Provide the [X, Y] coordinate of the cell's center where the given text is located.  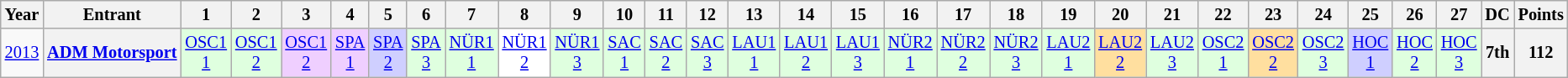
15 [858, 14]
OSC11 [206, 53]
12 [708, 14]
NÜR21 [911, 53]
9 [576, 14]
OSC21 [1223, 53]
6 [425, 14]
NÜR23 [1017, 53]
24 [1323, 14]
7 [472, 14]
Entrant [112, 14]
25 [1370, 14]
SPA2 [388, 53]
7th [1497, 53]
1 [206, 14]
LAU23 [1172, 53]
2 [256, 14]
Year [22, 14]
23 [1273, 14]
19 [1068, 14]
20 [1120, 14]
NÜR11 [472, 53]
14 [806, 14]
NÜR13 [576, 53]
NÜR12 [524, 53]
3 [306, 14]
HOC3 [1459, 53]
11 [666, 14]
10 [624, 14]
LAU12 [806, 53]
16 [911, 14]
ADM Motorsport [112, 53]
OSC23 [1323, 53]
5 [388, 14]
17 [963, 14]
OSC22 [1273, 53]
LAU13 [858, 53]
LAU11 [754, 53]
4 [350, 14]
2013 [22, 53]
SAC2 [666, 53]
HOC2 [1415, 53]
DC [1497, 14]
SPA1 [350, 53]
Points [1541, 14]
26 [1415, 14]
NÜR22 [963, 53]
SAC1 [624, 53]
LAU22 [1120, 53]
SAC3 [708, 53]
SPA3 [425, 53]
LAU21 [1068, 53]
21 [1172, 14]
8 [524, 14]
13 [754, 14]
112 [1541, 53]
18 [1017, 14]
27 [1459, 14]
HOC1 [1370, 53]
22 [1223, 14]
